Locate the cell with the specified text and output its (X, Y) center coordinate. 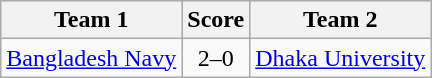
Team 2 (340, 20)
2–0 (216, 58)
Bangladesh Navy (92, 58)
Score (216, 20)
Team 1 (92, 20)
Dhaka University (340, 58)
